Scan for the cell matching the given text and deliver its [X, Y] coordinate at center. 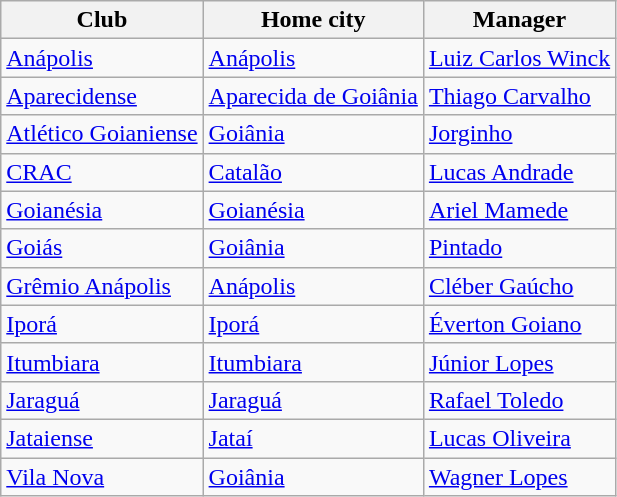
Jataiense [102, 438]
Lucas Oliveira [519, 438]
Grêmio Anápolis [102, 286]
Goiás [102, 248]
Catalão [313, 172]
Home city [313, 20]
Lucas Andrade [519, 172]
Éverton Goiano [519, 324]
Cléber Gaúcho [519, 286]
Manager [519, 20]
Ariel Mamede [519, 210]
Aparecidense [102, 96]
Club [102, 20]
Thiago Carvalho [519, 96]
Jorginho [519, 134]
Atlético Goianiense [102, 134]
Júnior Lopes [519, 362]
Luiz Carlos Winck [519, 58]
Wagner Lopes [519, 477]
Aparecida de Goiânia [313, 96]
Pintado [519, 248]
Vila Nova [102, 477]
CRAC [102, 172]
Jataí [313, 438]
Rafael Toledo [519, 400]
